Detect which cell encompasses the target text, then output its (x, y) center coordinate. 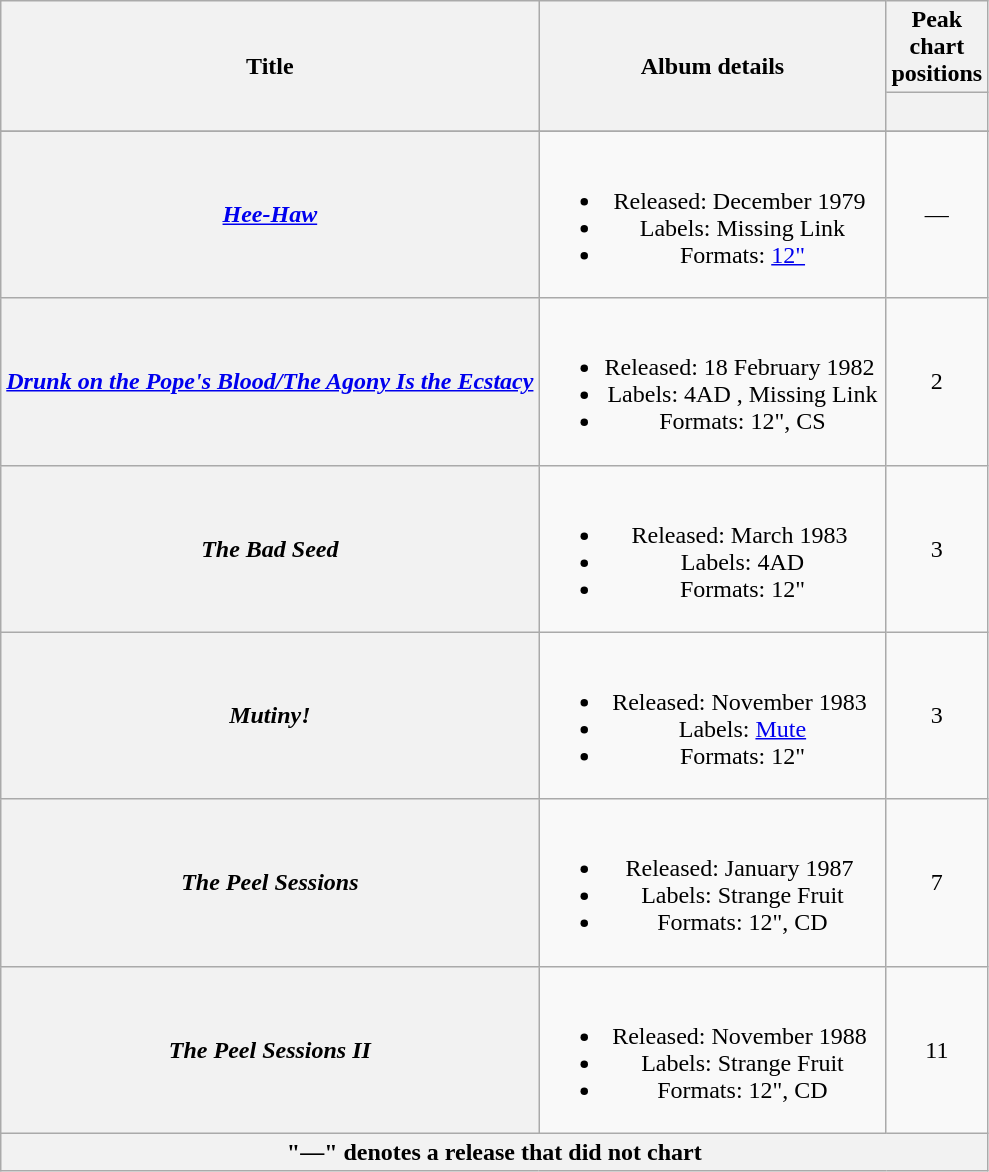
Album details (712, 66)
— (937, 214)
Drunk on the Pope's Blood/The Agony Is the Ecstacy (270, 382)
Released: November 1988 Labels: Strange Fruit Formats: 12", CD (712, 1050)
Peak chart positions (937, 47)
Mutiny! (270, 716)
Released: November 1983 Labels: Mute Formats: 12" (712, 716)
7 (937, 882)
The Bad Seed (270, 548)
11 (937, 1050)
Released: January 1987 Labels: Strange Fruit Formats: 12", CD (712, 882)
Released: December 1979 Labels: Missing Link Formats: 12" (712, 214)
Released: March 1983 Labels: 4AD Formats: 12" (712, 548)
The Peel Sessions (270, 882)
The Peel Sessions II (270, 1050)
Hee-Haw (270, 214)
2 (937, 382)
"—" denotes a release that did not chart (494, 1152)
Title (270, 66)
Released: 18 February 1982 Labels: 4AD , Missing Link Formats: 12", CS (712, 382)
